Return the [X, Y] coordinate for the center point of the cell that contains the specified text.  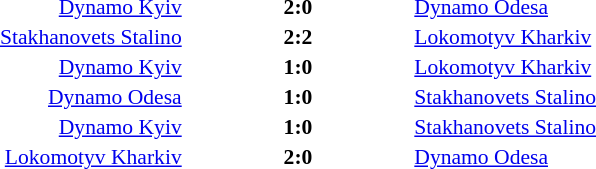
2:2 [298, 37]
